Detect which cell encompasses the target text, then output its [x, y] center coordinate. 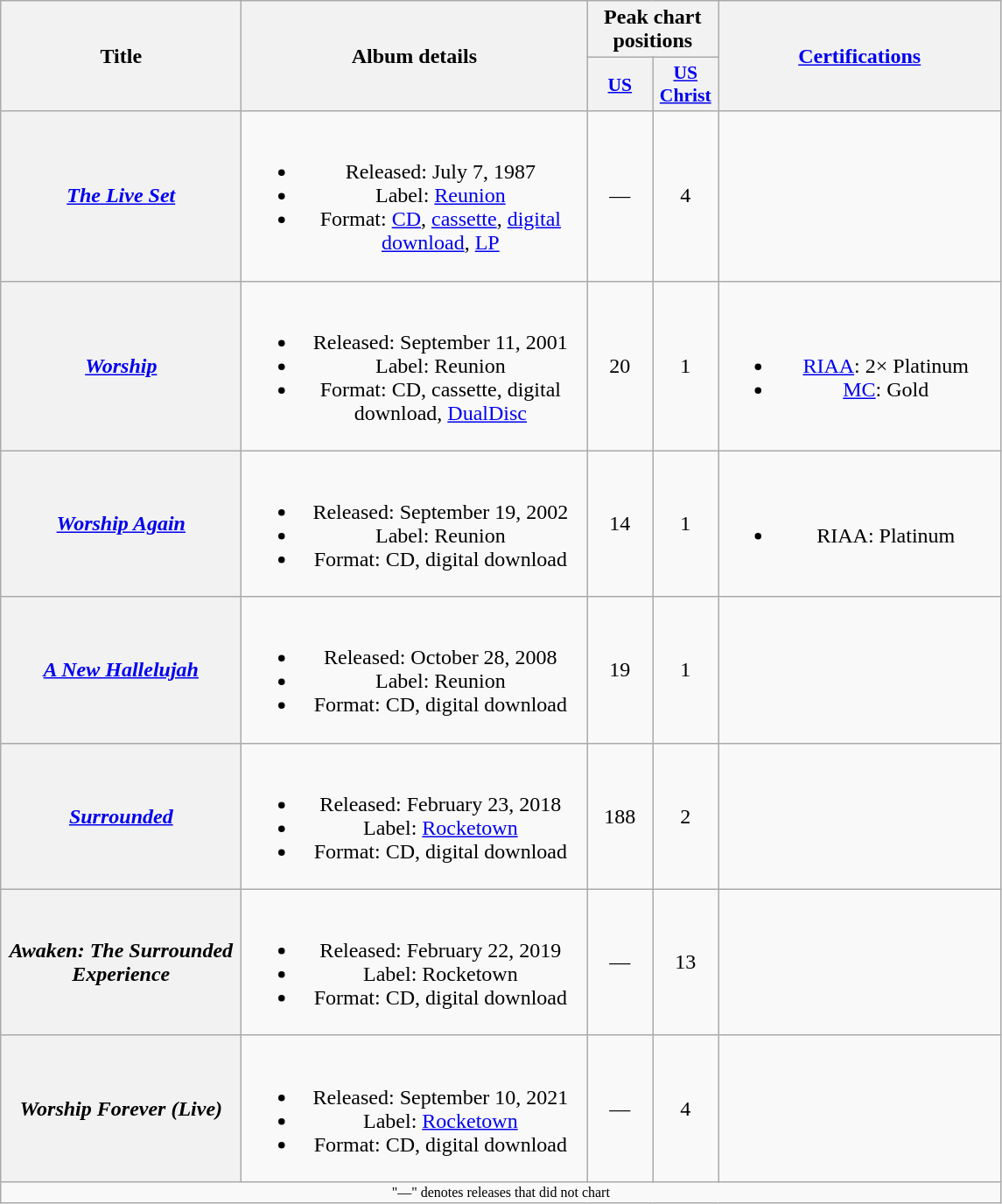
Album details [415, 56]
Released: February 22, 2019Label: RocketownFormat: CD, digital download [415, 962]
Worship Forever (Live) [121, 1108]
Surrounded [121, 815]
A New Hallelujah [121, 670]
RIAA: Platinum [859, 523]
2 [686, 815]
188 [620, 815]
Released: September 11, 2001Label: ReunionFormat: CD, cassette, digital download, DualDisc [415, 366]
13 [686, 962]
Awaken: The Surrounded Experience [121, 962]
Certifications [859, 56]
Released: October 28, 2008Label: ReunionFormat: CD, digital download [415, 670]
Released: July 7, 1987Label: ReunionFormat: CD, cassette, digital download, LP [415, 196]
US [620, 84]
RIAA: 2× PlatinumMC: Gold [859, 366]
Worship Again [121, 523]
Peak chart positions [653, 30]
USChrist [686, 84]
Worship [121, 366]
Released: February 23, 2018Label: RocketownFormat: CD, digital download [415, 815]
Released: September 19, 2002Label: ReunionFormat: CD, digital download [415, 523]
Released: September 10, 2021Label: RocketownFormat: CD, digital download [415, 1108]
14 [620, 523]
19 [620, 670]
20 [620, 366]
"—" denotes releases that did not chart [501, 1192]
The Live Set [121, 196]
Title [121, 56]
